Capture the cell that displays the provided text and extract its [X, Y] central coordinate. 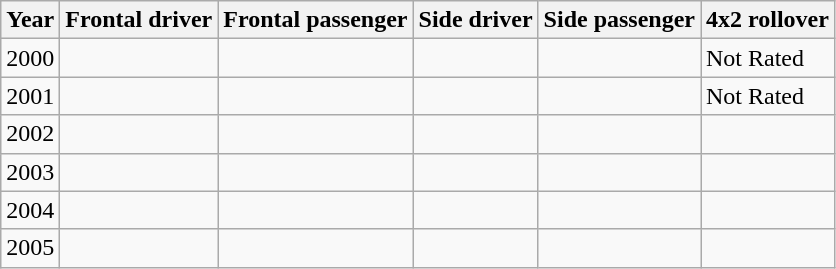
Side driver [476, 20]
2003 [30, 172]
2004 [30, 210]
Year [30, 20]
Frontal passenger [316, 20]
2002 [30, 134]
4x2 rollover [767, 20]
2000 [30, 58]
Side passenger [619, 20]
2001 [30, 96]
Frontal driver [139, 20]
2005 [30, 248]
